Search for the cell housing the specified text and yield its [x, y] center coordinate. 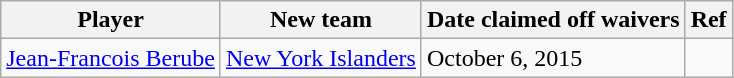
Player [111, 20]
New York Islanders [320, 58]
Date claimed off waivers [553, 20]
October 6, 2015 [553, 58]
Jean-Francois Berube [111, 58]
New team [320, 20]
Ref [708, 20]
